Locate the cell with the specified text and output its (x, y) center coordinate. 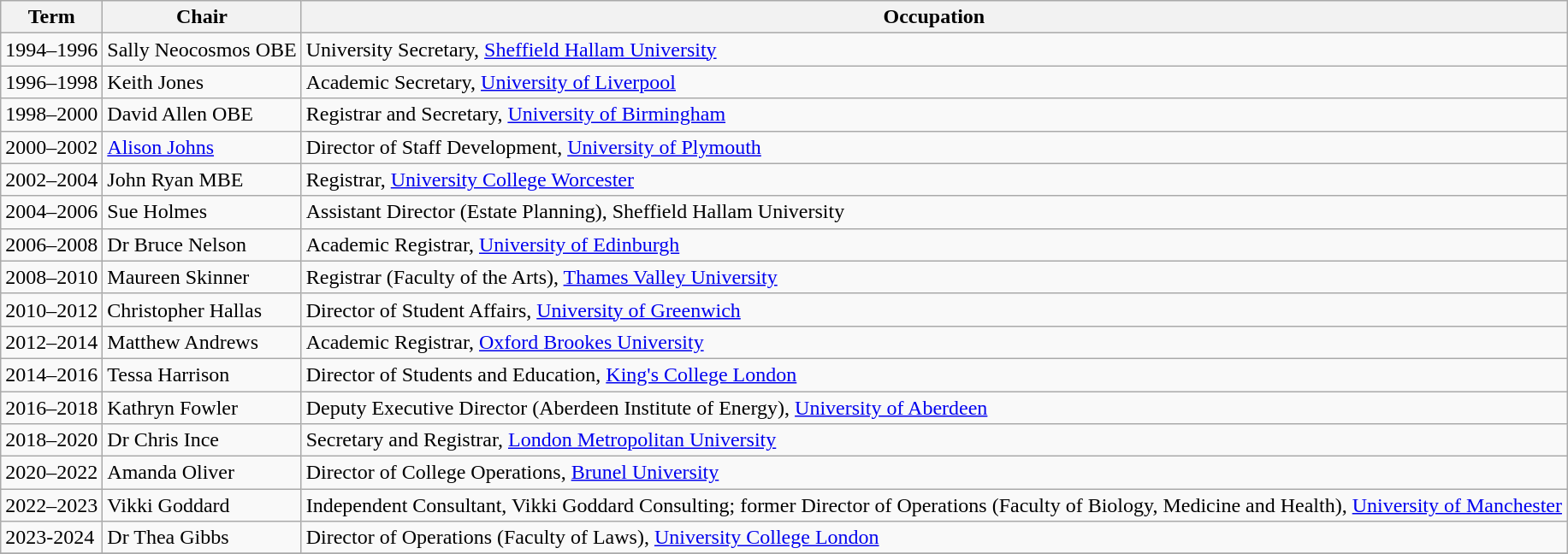
2022–2023 (51, 505)
Vikki Goddard (202, 505)
Independent Consultant, Vikki Goddard Consulting; former Director of Operations (Faculty of Biology, Medicine and Health), University of Manchester (934, 505)
Academic Registrar, University of Edinburgh (934, 245)
2012–2014 (51, 342)
Director of Students and Education, King's College London (934, 374)
Kathryn Fowler (202, 408)
Keith Jones (202, 82)
Matthew Andrews (202, 342)
Sue Holmes (202, 212)
Chair (202, 17)
Sally Neocosmos OBE (202, 50)
John Ryan MBE (202, 180)
Director of Staff Development, University of Plymouth (934, 147)
Deputy Executive Director (Aberdeen Institute of Energy), University of Aberdeen (934, 408)
Christopher Hallas (202, 309)
Tessa Harrison (202, 374)
University Secretary, Sheffield Hallam University (934, 50)
2000–2002 (51, 147)
Maureen Skinner (202, 277)
2014–2016 (51, 374)
Alison Johns (202, 147)
Assistant Director (Estate Planning), Sheffield Hallam University (934, 212)
Occupation (934, 17)
Secretary and Registrar, London Metropolitan University (934, 440)
2010–2012 (51, 309)
2023-2024 (51, 538)
Amanda Oliver (202, 473)
Academic Secretary, University of Liverpool (934, 82)
Registrar (Faculty of the Arts), Thames Valley University (934, 277)
Dr Bruce Nelson (202, 245)
1998–2000 (51, 115)
2002–2004 (51, 180)
2016–2018 (51, 408)
1994–1996 (51, 50)
Director of College Operations, Brunel University (934, 473)
Registrar and Secretary, University of Birmingham (934, 115)
2018–2020 (51, 440)
2006–2008 (51, 245)
Director of Student Affairs, University of Greenwich (934, 309)
2008–2010 (51, 277)
Dr Chris Ince (202, 440)
Director of Operations (Faculty of Laws), University College London (934, 538)
1996–1998 (51, 82)
Registrar, University College Worcester (934, 180)
Term (51, 17)
2020–2022 (51, 473)
Academic Registrar, Oxford Brookes University (934, 342)
David Allen OBE (202, 115)
2004–2006 (51, 212)
Dr Thea Gibbs (202, 538)
